For the text-containing cell, return its midpoint in (x, y) coordinate format. 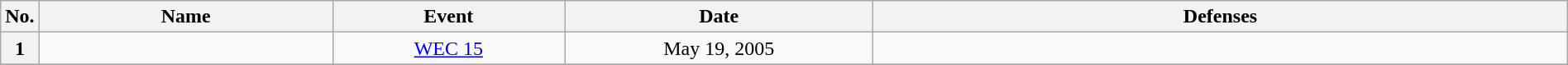
May 19, 2005 (718, 48)
Defenses (1221, 17)
1 (20, 48)
Date (718, 17)
Name (185, 17)
No. (20, 17)
Event (448, 17)
WEC 15 (448, 48)
